Determine the (X, Y) coordinate at the center of the cell enclosing the given text.  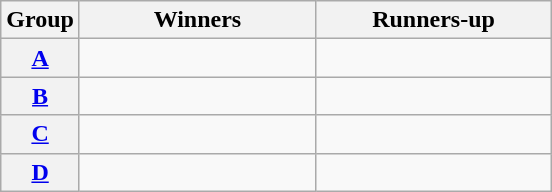
Runners-up (433, 20)
Winners (197, 20)
Group (40, 20)
A (40, 58)
C (40, 134)
B (40, 96)
D (40, 172)
